Determine the [X, Y] coordinate at the center of the cell enclosing the given text.  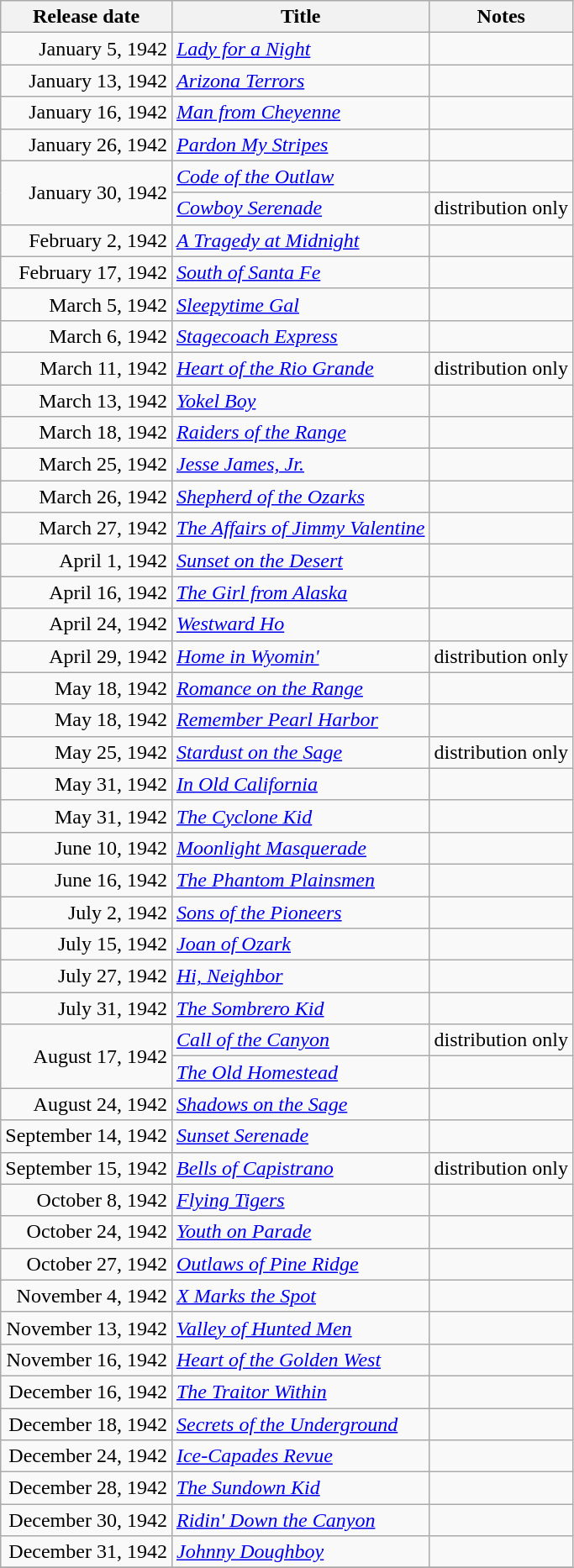
X Marks the Spot [301, 1296]
Call of the Canyon [301, 1040]
Youth on Parade [301, 1232]
Notes [501, 17]
December 16, 1942 [87, 1392]
September 14, 1942 [87, 1136]
September 15, 1942 [87, 1168]
January 16, 1942 [87, 113]
December 31, 1942 [87, 1552]
Romance on the Range [301, 688]
April 29, 1942 [87, 656]
Title [301, 17]
February 2, 1942 [87, 240]
The Old Homestead [301, 1072]
March 11, 1942 [87, 368]
Cowboy Serenade [301, 208]
April 16, 1942 [87, 592]
Lady for a Night [301, 49]
Secrets of the Underground [301, 1424]
Release date [87, 17]
July 2, 1942 [87, 912]
Sunset Serenade [301, 1136]
Heart of the Rio Grande [301, 368]
December 24, 1942 [87, 1456]
May 25, 1942 [87, 752]
March 13, 1942 [87, 401]
Ice-Capades Revue [301, 1456]
Sunset on the Desert [301, 560]
January 5, 1942 [87, 49]
January 26, 1942 [87, 145]
The Sombrero Kid [301, 1008]
Joan of Ozark [301, 944]
Flying Tigers [301, 1200]
June 16, 1942 [87, 880]
March 26, 1942 [87, 497]
Arizona Terrors [301, 81]
October 24, 1942 [87, 1232]
Pardon My Stripes [301, 145]
March 5, 1942 [87, 304]
July 15, 1942 [87, 944]
January 30, 1942 [87, 192]
Bells of Capistrano [301, 1168]
Shadows on the Sage [301, 1104]
April 24, 1942 [87, 624]
August 17, 1942 [87, 1056]
Shepherd of the Ozarks [301, 497]
March 6, 1942 [87, 336]
March 18, 1942 [87, 433]
Moonlight Masquerade [301, 848]
Stagecoach Express [301, 336]
Stardust on the Sage [301, 752]
November 13, 1942 [87, 1328]
Valley of Hunted Men [301, 1328]
Raiders of the Range [301, 433]
Home in Wyomin' [301, 656]
Ridin' Down the Canyon [301, 1520]
July 31, 1942 [87, 1008]
Outlaws of Pine Ridge [301, 1264]
October 8, 1942 [87, 1200]
June 10, 1942 [87, 848]
A Tragedy at Midnight [301, 240]
Remember Pearl Harbor [301, 720]
The Traitor Within [301, 1392]
Sleepytime Gal [301, 304]
Man from Cheyenne [301, 113]
Heart of the Golden West [301, 1360]
March 25, 1942 [87, 465]
Jesse James, Jr. [301, 465]
March 27, 1942 [87, 529]
December 28, 1942 [87, 1488]
December 30, 1942 [87, 1520]
Sons of the Pioneers [301, 912]
April 1, 1942 [87, 560]
Johnny Doughboy [301, 1552]
August 24, 1942 [87, 1104]
Hi, Neighbor [301, 976]
The Affairs of Jimmy Valentine [301, 529]
The Sundown Kid [301, 1488]
July 27, 1942 [87, 976]
November 16, 1942 [87, 1360]
Yokel Boy [301, 401]
December 18, 1942 [87, 1424]
February 17, 1942 [87, 272]
In Old California [301, 784]
South of Santa Fe [301, 272]
The Girl from Alaska [301, 592]
Westward Ho [301, 624]
The Cyclone Kid [301, 816]
October 27, 1942 [87, 1264]
January 13, 1942 [87, 81]
November 4, 1942 [87, 1296]
The Phantom Plainsmen [301, 880]
Code of the Outlaw [301, 176]
